Return (X, Y) of the center of cell containing provided text 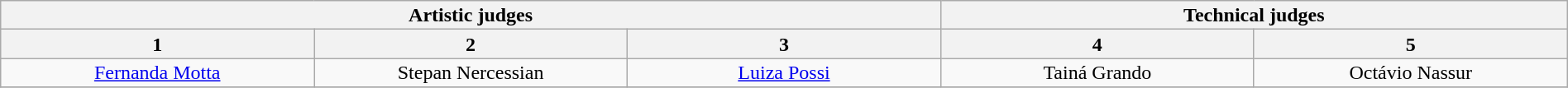
Tainá Grando (1097, 72)
2 (471, 44)
Luiza Possi (784, 72)
Technical judges (1254, 15)
3 (784, 44)
Artistic judges (471, 15)
5 (1411, 44)
Octávio Nassur (1411, 72)
4 (1097, 44)
Stepan Nercessian (471, 72)
1 (157, 44)
Fernanda Motta (157, 72)
